Return (x, y) of the center of cell containing provided text 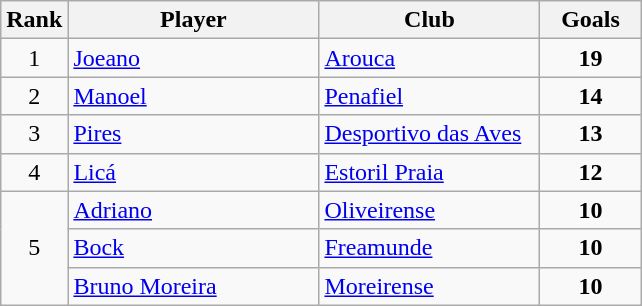
Moreirense (430, 286)
Oliveirense (430, 210)
19 (590, 58)
Desportivo das Aves (430, 134)
Goals (590, 20)
Rank (34, 20)
Player (194, 20)
13 (590, 134)
Estoril Praia (430, 172)
Freamunde (430, 248)
Bock (194, 248)
Bruno Moreira (194, 286)
Joeano (194, 58)
Licá (194, 172)
Manoel (194, 96)
Pires (194, 134)
5 (34, 248)
3 (34, 134)
Club (430, 20)
12 (590, 172)
Arouca (430, 58)
2 (34, 96)
Adriano (194, 210)
1 (34, 58)
14 (590, 96)
Penafiel (430, 96)
4 (34, 172)
